Output the (x, y) coordinate of the center of the cell containing the given text.  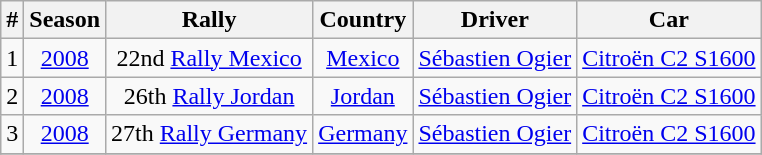
Driver (495, 20)
27th Rally Germany (210, 134)
Germany (363, 134)
26th Rally Jordan (210, 96)
Season (65, 20)
Rally (210, 20)
Mexico (363, 58)
1 (12, 58)
3 (12, 134)
# (12, 20)
Car (669, 20)
Jordan (363, 96)
2 (12, 96)
22nd Rally Mexico (210, 58)
Country (363, 20)
